Determine the (x, y) coordinate at the center of the cell enclosing the given text.  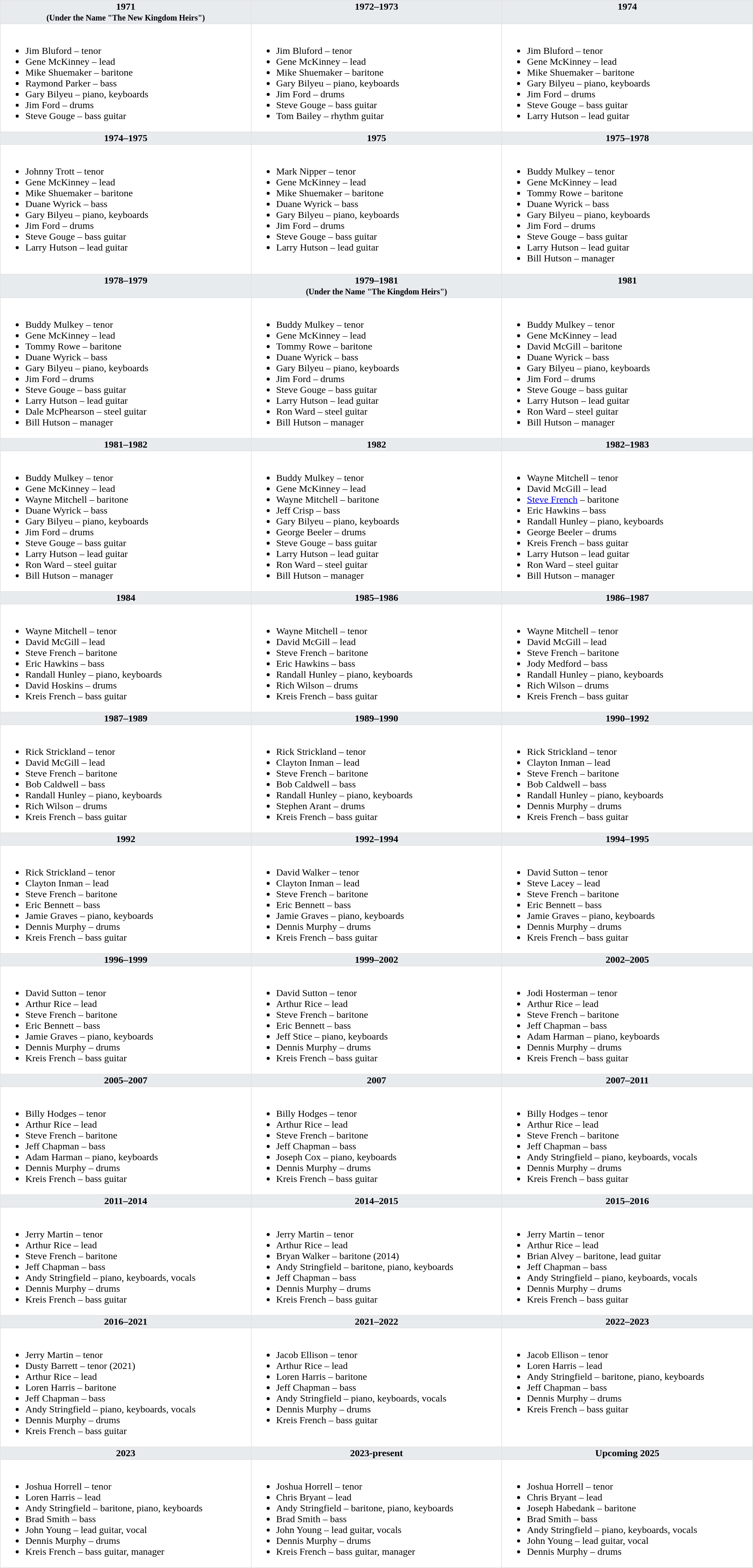
1972–1973 (376, 12)
1979–1981(Under the Name "The Kingdom Heirs") (376, 286)
2021–2022 (376, 1322)
1994–1995 (627, 839)
2016–2021 (125, 1322)
1989–1990 (376, 719)
2015–2016 (627, 1201)
1974 (627, 12)
1982–1983 (627, 445)
1992 (125, 839)
1975 (376, 138)
1974–1975 (125, 138)
Upcoming 2025 (627, 1453)
1978–1979 (125, 286)
1981–1982 (125, 445)
2023-present (376, 1453)
1999–2002 (376, 960)
1986–1987 (627, 598)
1990–1992 (627, 719)
2022–2023 (627, 1322)
1984 (125, 598)
1982 (376, 445)
2002–2005 (627, 960)
2007–2011 (627, 1081)
2023 (125, 1453)
1987–1989 (125, 719)
2014–2015 (376, 1201)
1971(Under the Name "The New Kingdom Heirs") (125, 12)
2005–2007 (125, 1081)
1981 (627, 286)
2011–2014 (125, 1201)
2007 (376, 1081)
1996–1999 (125, 960)
1985–1986 (376, 598)
1992–1994 (376, 839)
1975–1978 (627, 138)
